Locate the cell with the specified text and output its [X, Y] center coordinate. 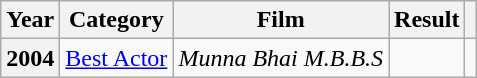
2004 [30, 58]
Result [427, 20]
Film [281, 20]
Year [30, 20]
Category [116, 20]
Best Actor [116, 58]
Munna Bhai M.B.B.S [281, 58]
